Extract the (x, y) coordinate from the center of the cell holding the provided text.  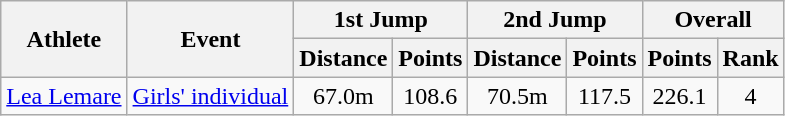
2nd Jump (555, 20)
108.6 (430, 96)
Overall (713, 20)
67.0m (344, 96)
70.5m (518, 96)
117.5 (604, 96)
4 (750, 96)
Lea Lemare (64, 96)
1st Jump (381, 20)
Girls' individual (210, 96)
226.1 (680, 96)
Event (210, 39)
Athlete (64, 39)
Rank (750, 58)
